Return [x, y] of the center of cell containing provided text 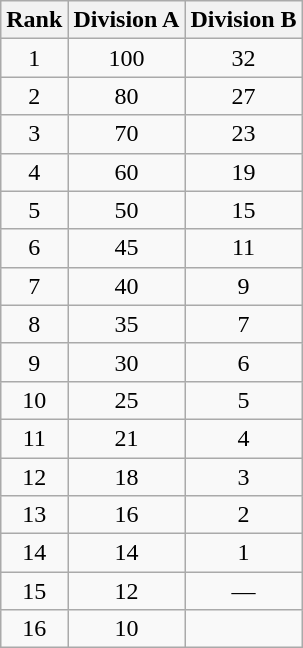
40 [126, 286]
60 [126, 172]
32 [244, 58]
23 [244, 134]
— [244, 591]
8 [34, 324]
Rank [34, 20]
100 [126, 58]
50 [126, 210]
18 [126, 477]
27 [244, 96]
Division A [126, 20]
25 [126, 400]
Division B [244, 20]
13 [34, 515]
21 [126, 438]
30 [126, 362]
80 [126, 96]
35 [126, 324]
70 [126, 134]
19 [244, 172]
45 [126, 248]
